Find where the given text appears and provide that cell's center as [x, y] coordinate. 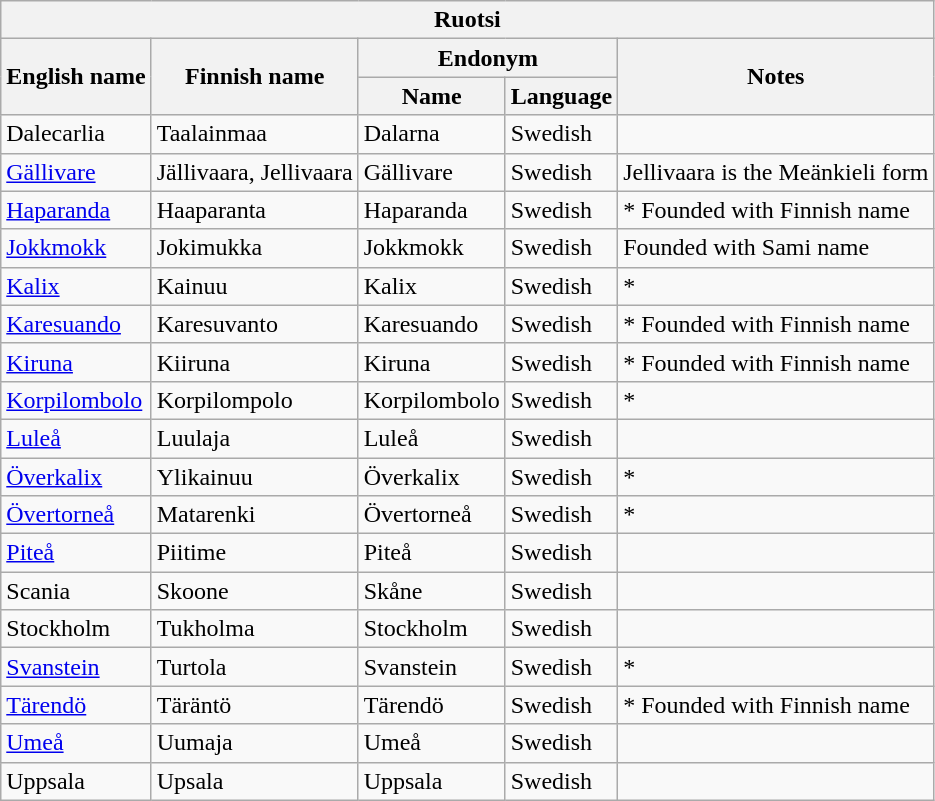
Kiiruna [254, 362]
Endonym [488, 58]
Matarenki [254, 515]
English name [76, 77]
Scania [76, 591]
Täräntö [254, 705]
Skåne [432, 591]
Tukholma [254, 629]
Upsala [254, 781]
Uumaja [254, 743]
Jällivaara, Jellivaara [254, 172]
Taalainmaa [254, 134]
Name [432, 96]
Haaparanta [254, 210]
Korpilompolo [254, 400]
Finnish name [254, 77]
Skoone [254, 591]
Kainuu [254, 286]
Turtola [254, 667]
Karesuvanto [254, 324]
Piitime [254, 553]
Ruotsi [468, 20]
Luulaja [254, 438]
Dalecarlia [76, 134]
Jellivaara is the Meänkieli form [776, 172]
Ylikainuu [254, 477]
Founded with Sami name [776, 248]
Language [561, 96]
Notes [776, 77]
Jokimukka [254, 248]
Dalarna [432, 134]
